Find where the given text appears and provide that cell's center as (X, Y) coordinate. 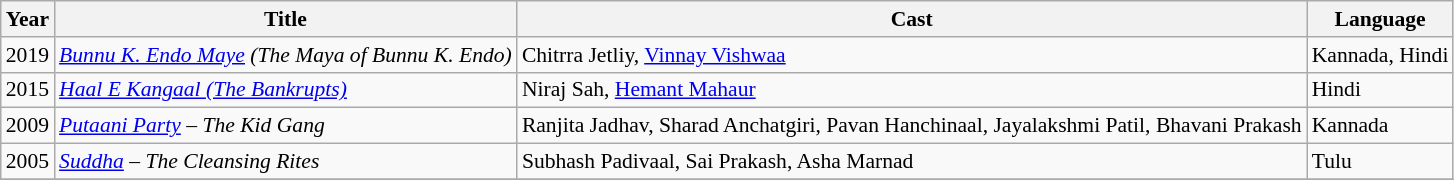
Suddha – The Cleansing Rites (286, 162)
2019 (28, 55)
Language (1380, 19)
Haal E Kangaal (The Bankrupts) (286, 90)
2015 (28, 90)
Subhash Padivaal, Sai Prakash, Asha Marnad (912, 162)
Niraj Sah, Hemant Mahaur (912, 90)
Year (28, 19)
2005 (28, 162)
Cast (912, 19)
Bunnu K. Endo Maye (The Maya of Bunnu K. Endo) (286, 55)
Putaani Party – The Kid Gang (286, 126)
Tulu (1380, 162)
Ranjita Jadhav, Sharad Anchatgiri, Pavan Hanchinaal, Jayalakshmi Patil, Bhavani Prakash (912, 126)
Chitrra Jetliy, Vinnay Vishwaa (912, 55)
2009 (28, 126)
Title (286, 19)
Kannada (1380, 126)
Kannada, Hindi (1380, 55)
Hindi (1380, 90)
